Provide the [X, Y] coordinate of the cell's center where the given text is located.  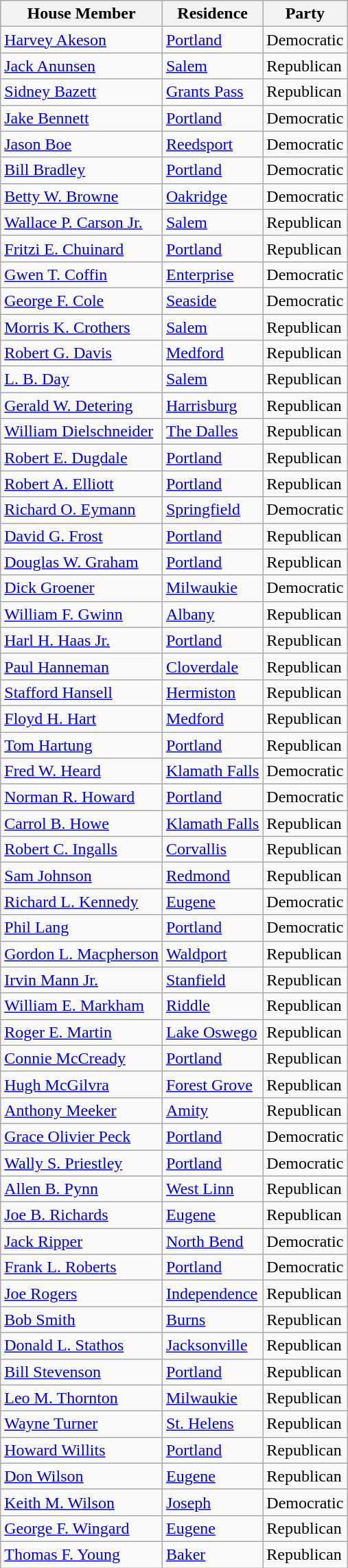
Grants Pass [212, 92]
Allen B. Pynn [82, 1189]
Baker [212, 1554]
Oakridge [212, 196]
Redmond [212, 876]
Stafford Hansell [82, 692]
Joe Rogers [82, 1294]
Floyd H. Hart [82, 718]
Richard L. Kennedy [82, 902]
William F. Gwinn [82, 614]
Gwen T. Coffin [82, 274]
Betty W. Browne [82, 196]
Sidney Bazett [82, 92]
Morris K. Crothers [82, 327]
Leo M. Thornton [82, 1398]
Carrol B. Howe [82, 823]
Frank L. Roberts [82, 1267]
Robert C. Ingalls [82, 850]
Jason Boe [82, 144]
Roger E. Martin [82, 1032]
Tom Hartung [82, 745]
Robert E. Dugdale [82, 458]
Joe B. Richards [82, 1215]
Thomas F. Young [82, 1554]
Anthony Meeker [82, 1110]
Reedsport [212, 144]
Connie McCready [82, 1058]
Paul Hanneman [82, 666]
Robert G. Davis [82, 353]
Grace Olivier Peck [82, 1136]
Bob Smith [82, 1320]
Douglas W. Graham [82, 562]
Wallace P. Carson Jr. [82, 222]
Cloverdale [212, 666]
George F. Cole [82, 301]
Waldport [212, 954]
Harl H. Haas Jr. [82, 640]
Riddle [212, 1006]
Lake Oswego [212, 1032]
Party [305, 14]
Burns [212, 1320]
Independence [212, 1294]
Harrisburg [212, 406]
Wayne Turner [82, 1424]
Seaside [212, 301]
West Linn [212, 1189]
Hugh McGilvra [82, 1084]
Sam Johnson [82, 876]
Wally S. Priestley [82, 1163]
The Dalles [212, 432]
Bill Bradley [82, 170]
Amity [212, 1110]
Harvey Akeson [82, 40]
Enterprise [212, 274]
Corvallis [212, 850]
Dick Groener [82, 588]
Stanfield [212, 980]
Irvin Mann Jr. [82, 980]
Howard Willits [82, 1450]
Joseph [212, 1502]
Albany [212, 614]
St. Helens [212, 1424]
Richard O. Eymann [82, 510]
Bill Stevenson [82, 1372]
Gerald W. Detering [82, 406]
Jake Bennett [82, 118]
Forest Grove [212, 1084]
Phil Lang [82, 928]
Hermiston [212, 692]
Residence [212, 14]
Jacksonville [212, 1346]
George F. Wingard [82, 1528]
William E. Markham [82, 1006]
L. B. Day [82, 379]
Fred W. Heard [82, 771]
North Bend [212, 1241]
William Dielschneider [82, 432]
Donald L. Stathos [82, 1346]
Keith M. Wilson [82, 1502]
Fritzi E. Chuinard [82, 248]
Gordon L. Macpherson [82, 954]
Springfield [212, 510]
Robert A. Elliott [82, 484]
David G. Frost [82, 536]
Don Wilson [82, 1476]
Jack Anunsen [82, 66]
Jack Ripper [82, 1241]
House Member [82, 14]
Norman R. Howard [82, 797]
